Provide the (x, y) coordinate of the cell's center where the given text is located.  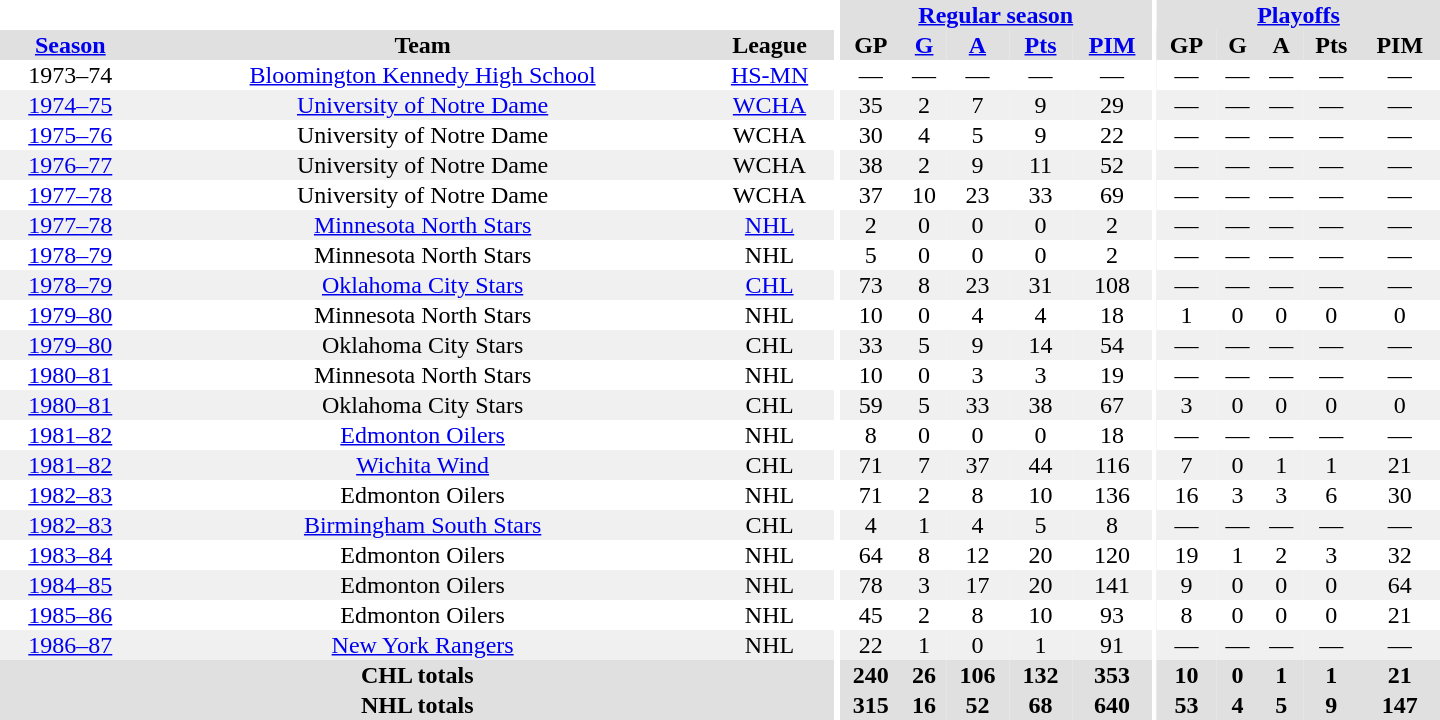
NHL totals (417, 705)
12 (978, 555)
Wichita Wind (423, 465)
HS-MN (770, 75)
132 (1040, 675)
17 (978, 585)
26 (924, 675)
1986–87 (70, 645)
93 (1112, 615)
CHL totals (417, 675)
120 (1112, 555)
116 (1112, 465)
1976–77 (70, 165)
1984–85 (70, 585)
New York Rangers (423, 645)
640 (1112, 705)
Season (70, 45)
78 (870, 585)
Playoffs (1298, 15)
73 (870, 285)
53 (1186, 705)
1975–76 (70, 135)
1973–74 (70, 75)
1985–86 (70, 615)
136 (1112, 495)
Team (423, 45)
54 (1112, 345)
141 (1112, 585)
32 (1400, 555)
14 (1040, 345)
68 (1040, 705)
35 (870, 105)
106 (978, 675)
108 (1112, 285)
44 (1040, 465)
Birmingham South Stars (423, 525)
45 (870, 615)
59 (870, 405)
147 (1400, 705)
Regular season (996, 15)
353 (1112, 675)
League (770, 45)
11 (1040, 165)
69 (1112, 195)
31 (1040, 285)
91 (1112, 645)
315 (870, 705)
6 (1332, 495)
1983–84 (70, 555)
1974–75 (70, 105)
67 (1112, 405)
Bloomington Kennedy High School (423, 75)
29 (1112, 105)
240 (870, 675)
